From the cell containing the given text, extract its center point as [x, y] coordinate. 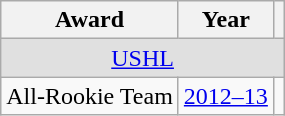
Year [226, 20]
USHL [143, 58]
2012–13 [226, 96]
Award [90, 20]
All-Rookie Team [90, 96]
